Determine the (x, y) coordinate at the center of the cell enclosing the given text.  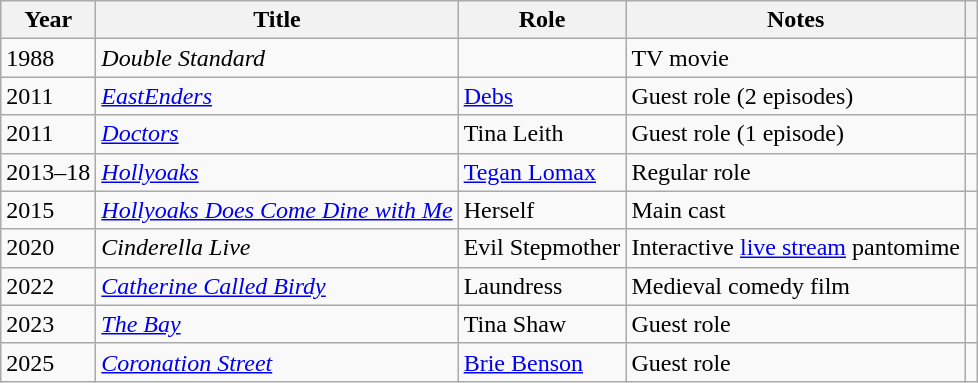
2025 (48, 362)
Notes (796, 20)
Guest role (2 episodes) (796, 96)
Guest role (1 episode) (796, 134)
Coronation Street (277, 362)
Catherine Called Birdy (277, 286)
The Bay (277, 324)
2022 (48, 286)
Doctors (277, 134)
Laundress (542, 286)
Title (277, 20)
Debs (542, 96)
Interactive live stream pantomime (796, 248)
Hollyoaks (277, 172)
EastEnders (277, 96)
Tina Leith (542, 134)
Hollyoaks Does Come Dine with Me (277, 210)
Role (542, 20)
Regular role (796, 172)
Year (48, 20)
Medieval comedy film (796, 286)
Main cast (796, 210)
Tegan Lomax (542, 172)
Herself (542, 210)
Cinderella Live (277, 248)
2013–18 (48, 172)
2020 (48, 248)
Double Standard (277, 58)
Tina Shaw (542, 324)
1988 (48, 58)
TV movie (796, 58)
2015 (48, 210)
Evil Stepmother (542, 248)
2023 (48, 324)
Brie Benson (542, 362)
